Determine the [X, Y] coordinate at the center of the cell enclosing the given text.  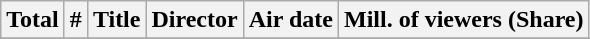
Total [33, 20]
Mill. of viewers (Share) [464, 20]
Air date [290, 20]
Title [116, 20]
# [76, 20]
Director [194, 20]
